Find where the given text appears and provide that cell's center as [x, y] coordinate. 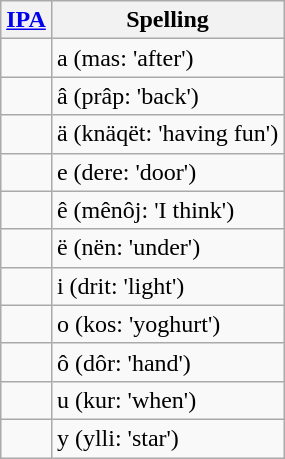
ë (nën: 'under') [167, 248]
â (prâp: 'back') [167, 96]
Spelling [167, 20]
e (dere: 'door') [167, 172]
a (mas: 'after') [167, 58]
ê (mênôj: 'I think') [167, 210]
IPA [26, 20]
y (ylli: 'star') [167, 438]
i (drit: 'light') [167, 286]
ô (dôr: 'hand') [167, 362]
o (kos: 'yoghurt') [167, 324]
ä (knäqët: 'having fun') [167, 134]
u (kur: 'when') [167, 400]
